Scan for the cell matching the given text and deliver its (x, y) coordinate at center. 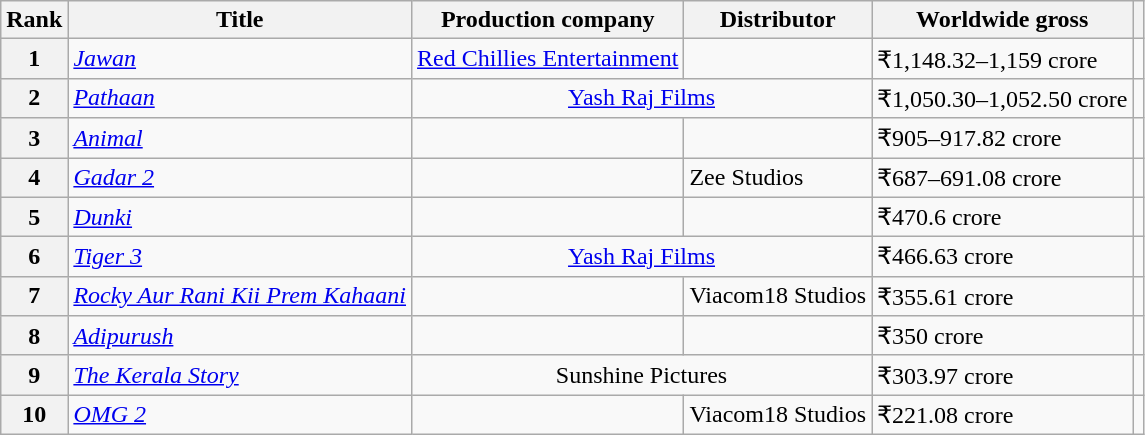
The Kerala Story (240, 375)
Pathaan (240, 98)
3 (34, 138)
6 (34, 257)
Animal (240, 138)
7 (34, 296)
Tiger 3 (240, 257)
1 (34, 59)
₹350 crore (1002, 336)
Rocky Aur Rani Kii Prem Kahaani (240, 296)
Sunshine Pictures (642, 375)
₹905–917.82 crore (1002, 138)
₹303.97 crore (1002, 375)
Red Chillies Entertainment (548, 59)
Title (240, 20)
Distributor (778, 20)
2 (34, 98)
Gadar 2 (240, 178)
9 (34, 375)
Worldwide gross (1002, 20)
8 (34, 336)
OMG 2 (240, 415)
₹1,148.32–1,159 crore (1002, 59)
₹687–691.08 crore (1002, 178)
Production company (548, 20)
₹355.61 crore (1002, 296)
₹470.6 crore (1002, 217)
Jawan (240, 59)
₹1,050.30–1,052.50 crore (1002, 98)
4 (34, 178)
Rank (34, 20)
₹221.08 crore (1002, 415)
10 (34, 415)
₹466.63 crore (1002, 257)
Adipurush (240, 336)
Zee Studios (778, 178)
Dunki (240, 217)
5 (34, 217)
